Locate the cell with the specified text and output its [X, Y] center coordinate. 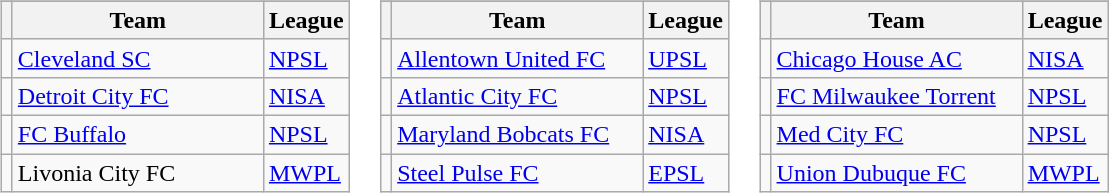
UPSL [686, 58]
Union Dubuque FC [896, 173]
Chicago House AC [896, 58]
Livonia City FC [138, 173]
FC Milwaukee Torrent [896, 96]
Allentown United FC [518, 58]
Detroit City FC [138, 96]
FC Buffalo [138, 134]
Med City FC [896, 134]
Maryland Bobcats FC [518, 134]
Steel Pulse FC [518, 173]
Atlantic City FC [518, 96]
EPSL [686, 173]
Cleveland SC [138, 58]
